Search for the cell housing the specified text and yield its (x, y) center coordinate. 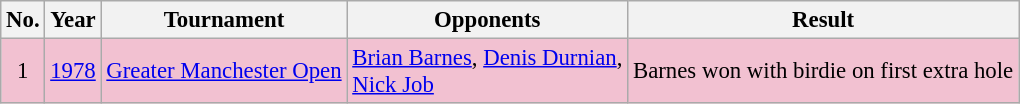
Year (73, 20)
Tournament (224, 20)
Opponents (488, 20)
1978 (73, 72)
Result (824, 20)
1 (23, 72)
Brian Barnes, Denis Durnian, Nick Job (488, 72)
Barnes won with birdie on first extra hole (824, 72)
No. (23, 20)
Greater Manchester Open (224, 72)
